Pinpoint the cell where the given text exists, returning its [X, Y] midpoint coordinate. 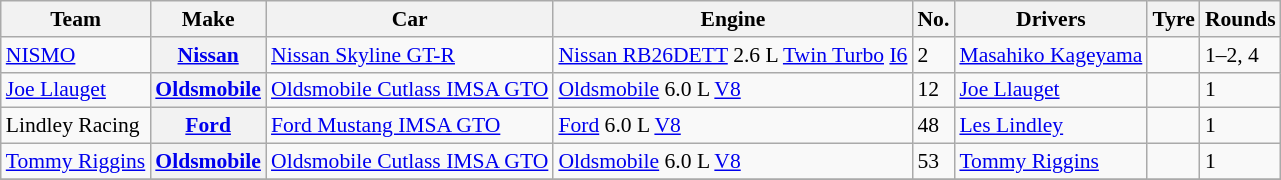
Drivers [1050, 19]
53 [933, 162]
Ford 6.0 L V8 [732, 126]
Masahiko Kageyama [1050, 55]
Nissan RB26DETT 2.6 L Twin Turbo I6 [732, 55]
Lindley Racing [76, 126]
Team [76, 19]
Engine [732, 19]
Ford Mustang IMSA GTO [410, 126]
48 [933, 126]
1–2, 4 [1240, 55]
Rounds [1240, 19]
Nissan [208, 55]
2 [933, 55]
Tyre [1173, 19]
No. [933, 19]
12 [933, 90]
Car [410, 19]
Les Lindley [1050, 126]
NISMO [76, 55]
Nissan Skyline GT-R [410, 55]
Make [208, 19]
Ford [208, 126]
